Identify which cell holds the provided text, then report its (x, y) central coordinate. 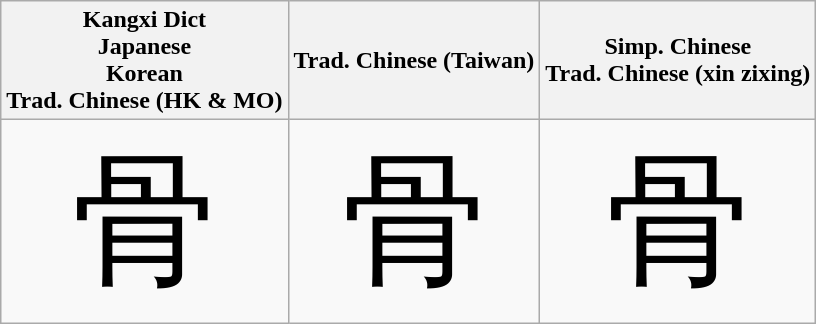
Kangxi DictJapaneseKoreanTrad. Chinese (HK & MO) (144, 60)
Simp. ChineseTrad. Chinese (xin zixing) (678, 60)
Trad. Chinese (Taiwan) (414, 60)
